Return the [X, Y] coordinate for the center point of the cell that contains the specified text.  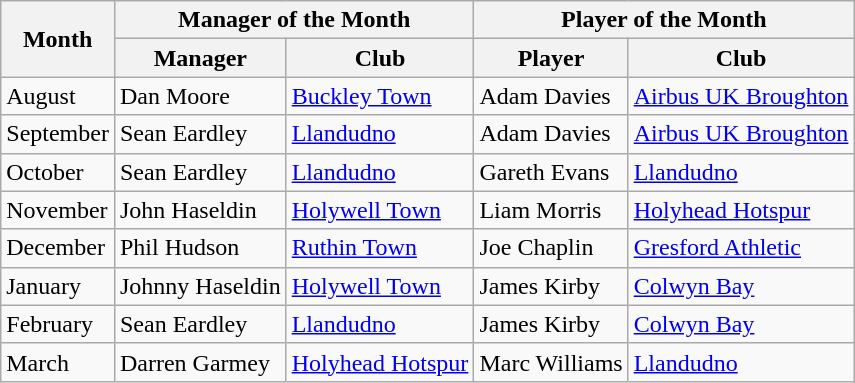
John Haseldin [200, 210]
Liam Morris [551, 210]
Phil Hudson [200, 248]
February [58, 324]
Ruthin Town [380, 248]
Marc Williams [551, 362]
Manager of the Month [294, 20]
Month [58, 39]
Buckley Town [380, 96]
March [58, 362]
Gresford Athletic [741, 248]
Manager [200, 58]
Player of the Month [664, 20]
Johnny Haseldin [200, 286]
Darren Garmey [200, 362]
August [58, 96]
September [58, 134]
Gareth Evans [551, 172]
November [58, 210]
Joe Chaplin [551, 248]
December [58, 248]
Dan Moore [200, 96]
October [58, 172]
Player [551, 58]
January [58, 286]
